Find where the given text appears and provide that cell's center as (x, y) coordinate. 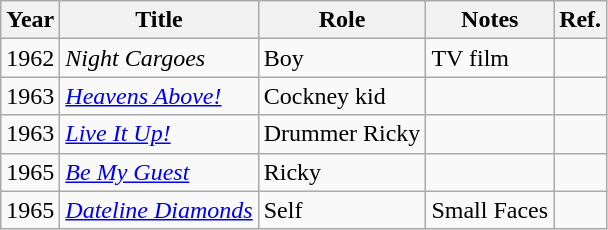
Title (159, 20)
Heavens Above! (159, 96)
Dateline Diamonds (159, 210)
1962 (30, 58)
Night Cargoes (159, 58)
Year (30, 20)
Drummer Ricky (342, 134)
Be My Guest (159, 172)
Role (342, 20)
Cockney kid (342, 96)
Notes (490, 20)
Live It Up! (159, 134)
Ref. (580, 20)
TV film (490, 58)
Ricky (342, 172)
Small Faces (490, 210)
Boy (342, 58)
Self (342, 210)
